Provide the (x, y) coordinate of the cell's center where the given text is located.  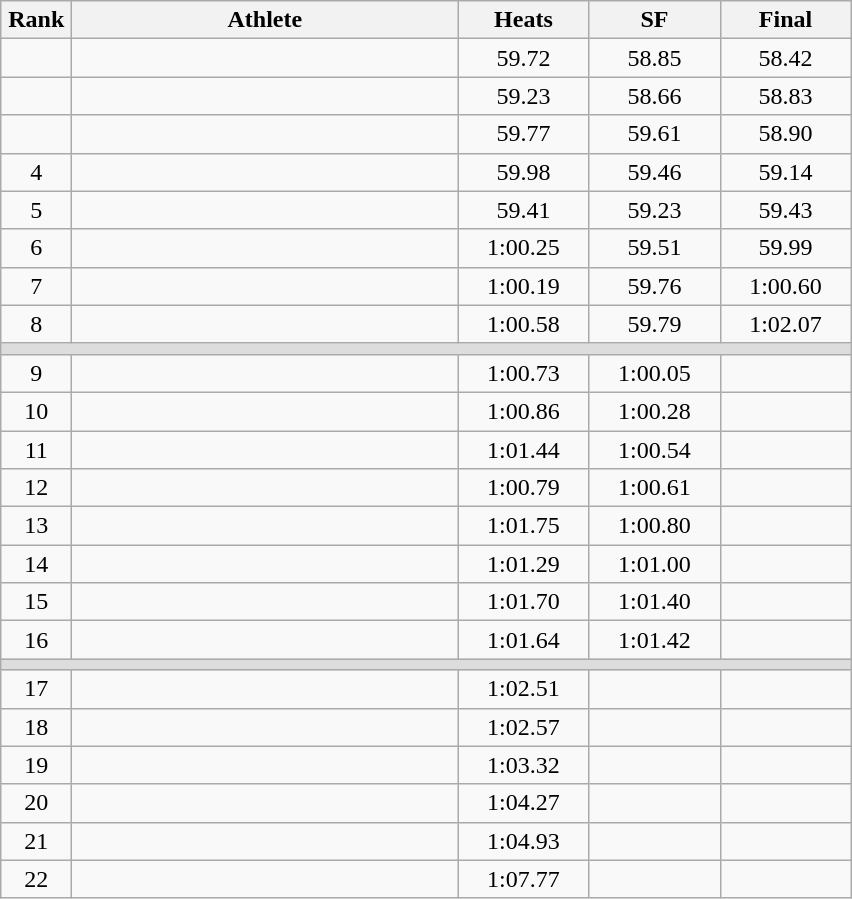
12 (36, 488)
1:00.73 (524, 373)
59.41 (524, 210)
16 (36, 640)
13 (36, 526)
17 (36, 689)
1:00.86 (524, 411)
19 (36, 765)
1:04.93 (524, 841)
9 (36, 373)
1:03.32 (524, 765)
20 (36, 803)
59.99 (786, 248)
1:00.54 (654, 449)
18 (36, 727)
58.83 (786, 96)
1:02.51 (524, 689)
59.98 (524, 172)
59.72 (524, 58)
1:01.00 (654, 564)
59.76 (654, 286)
58.66 (654, 96)
Heats (524, 20)
15 (36, 602)
59.61 (654, 134)
14 (36, 564)
Athlete (265, 20)
59.46 (654, 172)
8 (36, 324)
1:00.25 (524, 248)
59.43 (786, 210)
59.51 (654, 248)
1:01.70 (524, 602)
5 (36, 210)
59.79 (654, 324)
11 (36, 449)
58.90 (786, 134)
22 (36, 879)
SF (654, 20)
1:00.80 (654, 526)
58.85 (654, 58)
21 (36, 841)
10 (36, 411)
1:00.58 (524, 324)
1:01.75 (524, 526)
1:02.57 (524, 727)
7 (36, 286)
6 (36, 248)
1:01.29 (524, 564)
1:04.27 (524, 803)
1:00.79 (524, 488)
1:01.40 (654, 602)
1:00.61 (654, 488)
1:00.19 (524, 286)
Rank (36, 20)
1:01.64 (524, 640)
1:01.42 (654, 640)
1:00.05 (654, 373)
4 (36, 172)
1:00.60 (786, 286)
1:07.77 (524, 879)
1:01.44 (524, 449)
Final (786, 20)
59.77 (524, 134)
1:00.28 (654, 411)
59.14 (786, 172)
1:02.07 (786, 324)
58.42 (786, 58)
